For the text-containing cell, return its midpoint in [x, y] coordinate format. 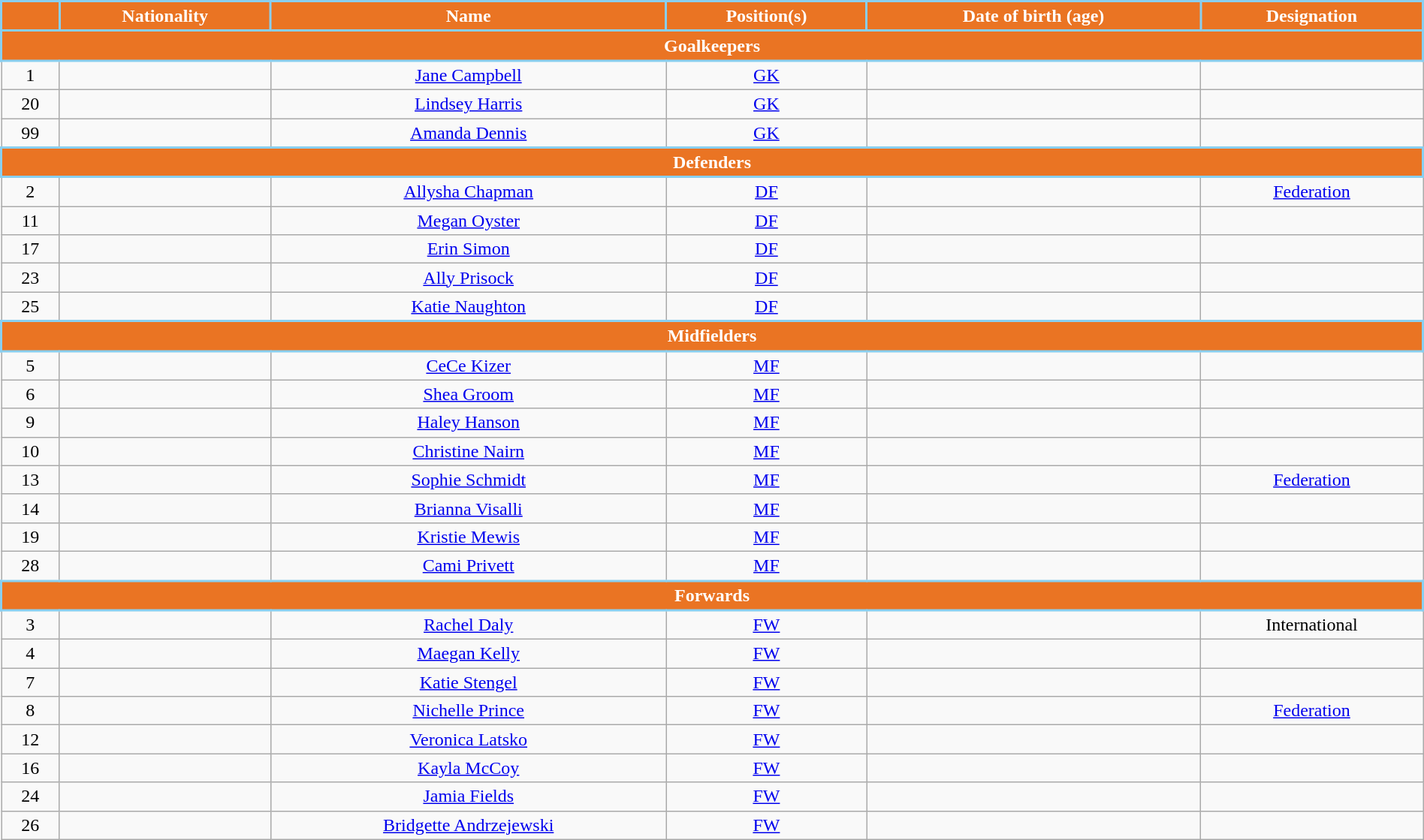
Brianna Visalli [469, 508]
8 [31, 711]
Midfielders [712, 336]
20 [31, 104]
Designation [1311, 17]
Rachel Daly [469, 625]
16 [31, 768]
14 [31, 508]
2 [31, 192]
6 [31, 394]
Amanda Dennis [469, 134]
3 [31, 625]
Katie Naughton [469, 306]
25 [31, 306]
4 [31, 654]
12 [31, 739]
Ally Prisock [469, 278]
Cami Privett [469, 566]
9 [31, 423]
24 [31, 796]
Kayla McCoy [469, 768]
Bridgette Andrzejewski [469, 825]
Jane Campbell [469, 75]
10 [31, 451]
Nichelle Prince [469, 711]
International [1311, 625]
23 [31, 278]
1 [31, 75]
Megan Oyster [469, 221]
26 [31, 825]
99 [31, 134]
Date of birth (age) [1033, 17]
Christine Nairn [469, 451]
Kristie Mewis [469, 537]
Position(s) [766, 17]
Lindsey Harris [469, 104]
CeCe Kizer [469, 365]
Jamia Fields [469, 796]
Maegan Kelly [469, 654]
Allysha Chapman [469, 192]
13 [31, 480]
17 [31, 249]
Name [469, 17]
Haley Hanson [469, 423]
19 [31, 537]
7 [31, 682]
Defenders [712, 162]
Goalkeepers [712, 46]
Shea Groom [469, 394]
Katie Stengel [469, 682]
Forwards [712, 595]
Nationality [165, 17]
Veronica Latsko [469, 739]
Sophie Schmidt [469, 480]
28 [31, 566]
Erin Simon [469, 249]
5 [31, 365]
11 [31, 221]
